Return the [x, y] coordinate for the center point of the cell that contains the specified text.  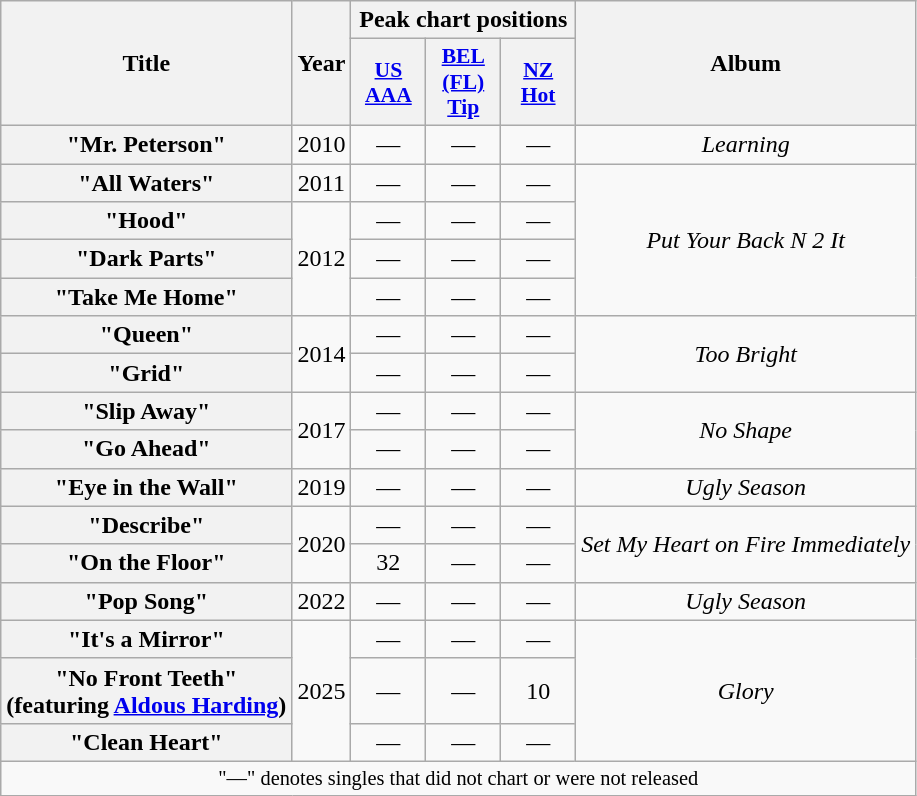
"Clean Heart" [146, 742]
2022 [322, 601]
2019 [322, 487]
"No Front Teeth"(featuring Aldous Harding) [146, 690]
"It's a Mirror" [146, 639]
"Mr. Peterson" [146, 144]
Album [746, 64]
Peak chart positions [464, 20]
2017 [322, 430]
Too Bright [746, 354]
2012 [322, 259]
"Slip Away" [146, 411]
2020 [322, 544]
Title [146, 64]
Set My Heart on Fire Immediately [746, 544]
"Take Me Home" [146, 297]
Put Your Back N 2 It [746, 240]
32 [388, 563]
Glory [746, 690]
2014 [322, 354]
Learning [746, 144]
10 [538, 690]
2010 [322, 144]
2025 [322, 690]
Year [322, 64]
"Hood" [146, 221]
BEL(FL)Tip [464, 82]
"On the Floor" [146, 563]
"All Waters" [146, 183]
No Shape [746, 430]
"—" denotes singles that did not chart or were not released [458, 778]
"Dark Parts" [146, 259]
"Pop Song" [146, 601]
"Go Ahead" [146, 449]
2011 [322, 183]
"Queen" [146, 335]
"Describe" [146, 525]
"Eye in the Wall" [146, 487]
NZHot [538, 82]
USAAA [388, 82]
"Grid" [146, 373]
